Return the [x, y] coordinate for the center point of the cell that contains the specified text.  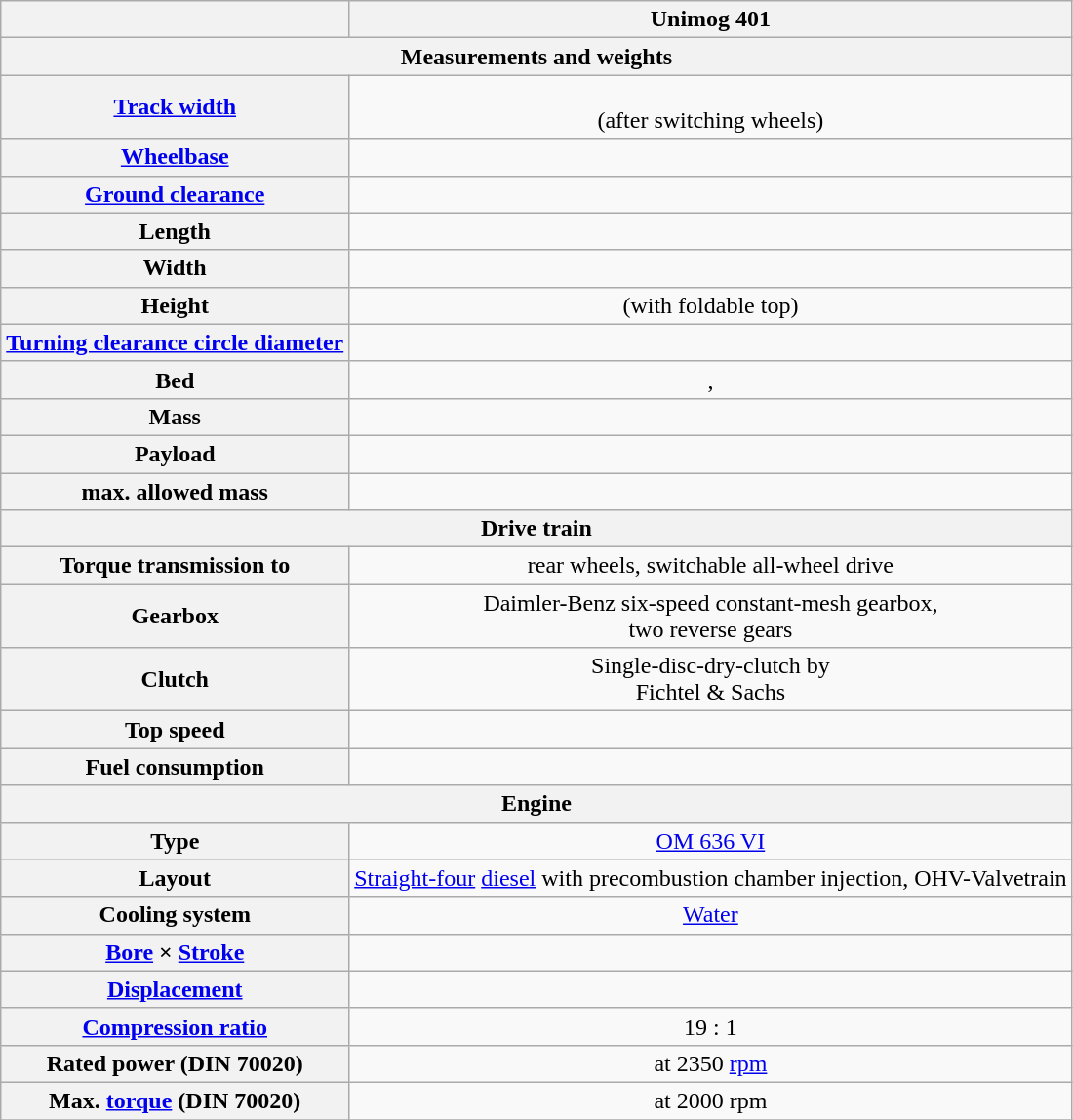
Bore × Stroke [176, 952]
Single-disc-dry-clutch byFichtel & Sachs [710, 679]
at 2000 rpm [710, 1100]
Fuel consumption [176, 767]
Rated power (DIN 70020) [176, 1063]
Type [176, 841]
Mass [176, 417]
Cooling system [176, 915]
max. allowed mass [176, 491]
Payload [176, 454]
Wheelbase [176, 157]
Width [176, 268]
(after switching wheels) [710, 107]
Measurements and weights [536, 57]
Torque transmission to [176, 566]
Max. torque (DIN 70020) [176, 1100]
, [710, 380]
19 : 1 [710, 1026]
Unimog 401 [710, 20]
Straight-four diesel with precombustion chamber injection, OHV-Valvetrain [710, 878]
Daimler-Benz six-speed constant-mesh gearbox,two reverse gears [710, 617]
Clutch [176, 679]
Top speed [176, 730]
Height [176, 305]
Displacement [176, 989]
Turning clearance circle diameter [176, 342]
rear wheels, switchable all-wheel drive [710, 566]
Bed [176, 380]
Layout [176, 878]
OM 636 VI [710, 841]
Engine [536, 804]
Gearbox [176, 617]
Track width [176, 107]
(with foldable top) [710, 305]
Drive train [536, 529]
Ground clearance [176, 194]
Length [176, 231]
Compression ratio [176, 1026]
Water [710, 915]
at 2350 rpm [710, 1063]
